Detect which cell encompasses the target text, then output its (x, y) center coordinate. 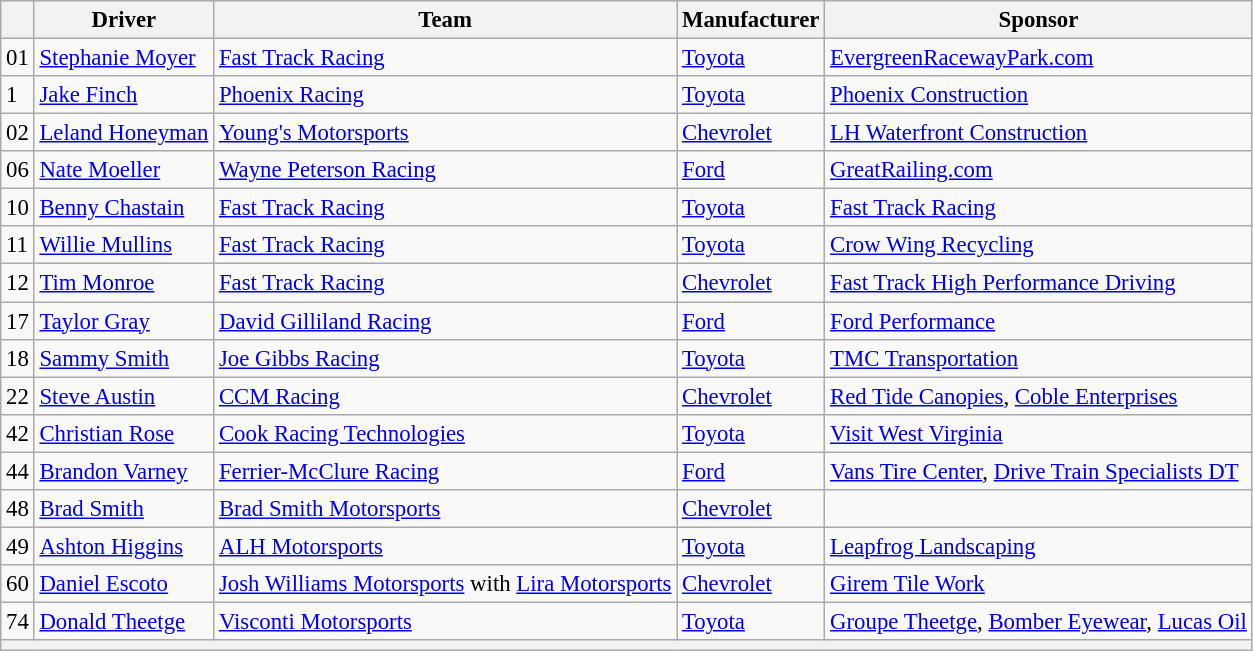
Crow Wing Recycling (1038, 245)
LH Waterfront Construction (1038, 133)
12 (18, 283)
Joe Gibbs Racing (446, 358)
22 (18, 396)
Brandon Varney (124, 471)
Team (446, 20)
Groupe Theetge, Bomber Eyewear, Lucas Oil (1038, 621)
11 (18, 245)
10 (18, 208)
Phoenix Construction (1038, 95)
Phoenix Racing (446, 95)
EvergreenRacewayPark.com (1038, 58)
06 (18, 170)
48 (18, 509)
Sponsor (1038, 20)
Brad Smith Motorsports (446, 509)
44 (18, 471)
Young's Motorsports (446, 133)
01 (18, 58)
GreatRailing.com (1038, 170)
Jake Finch (124, 95)
17 (18, 321)
ALH Motorsports (446, 546)
Josh Williams Motorsports with Lira Motorsports (446, 584)
Vans Tire Center, Drive Train Specialists DT (1038, 471)
Leapfrog Landscaping (1038, 546)
Christian Rose (124, 433)
Girem Tile Work (1038, 584)
Driver (124, 20)
Ford Performance (1038, 321)
Taylor Gray (124, 321)
18 (18, 358)
1 (18, 95)
Benny Chastain (124, 208)
Fast Track High Performance Driving (1038, 283)
Ashton Higgins (124, 546)
Nate Moeller (124, 170)
Daniel Escoto (124, 584)
Leland Honeyman (124, 133)
CCM Racing (446, 396)
Donald Theetge (124, 621)
Tim Monroe (124, 283)
Visconti Motorsports (446, 621)
Willie Mullins (124, 245)
49 (18, 546)
Visit West Virginia (1038, 433)
Steve Austin (124, 396)
60 (18, 584)
Red Tide Canopies, Coble Enterprises (1038, 396)
Stephanie Moyer (124, 58)
42 (18, 433)
02 (18, 133)
Manufacturer (751, 20)
David Gilliland Racing (446, 321)
Ferrier-McClure Racing (446, 471)
Sammy Smith (124, 358)
Wayne Peterson Racing (446, 170)
Cook Racing Technologies (446, 433)
74 (18, 621)
TMC Transportation (1038, 358)
Brad Smith (124, 509)
